Locate the cell with the specified text and output its (X, Y) center coordinate. 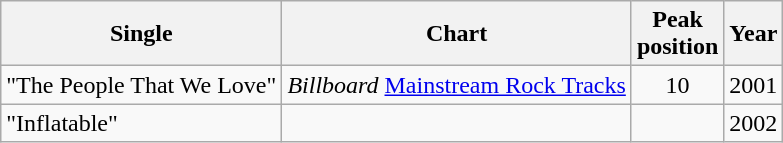
10 (677, 85)
Year (754, 34)
2002 (754, 123)
"The People That We Love" (142, 85)
Single (142, 34)
Chart (457, 34)
2001 (754, 85)
"Inflatable" (142, 123)
Billboard Mainstream Rock Tracks (457, 85)
Peakposition (677, 34)
